Locate the cell with the specified text and output its [x, y] center coordinate. 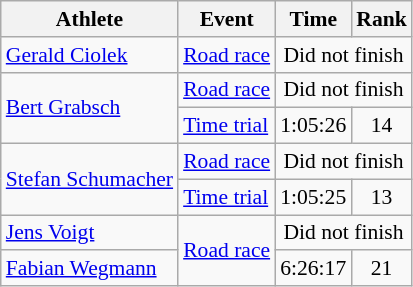
13 [382, 197]
21 [382, 269]
6:26:17 [313, 269]
Stefan Schumacher [90, 180]
1:05:25 [313, 197]
Rank [382, 19]
14 [382, 126]
1:05:26 [313, 126]
Jens Voigt [90, 233]
Time [313, 19]
Fabian Wegmann [90, 269]
Bert Grabsch [90, 108]
Gerald Ciolek [90, 55]
Event [226, 19]
Athlete [90, 19]
